Output the (X, Y) coordinate of the center of the cell containing the given text.  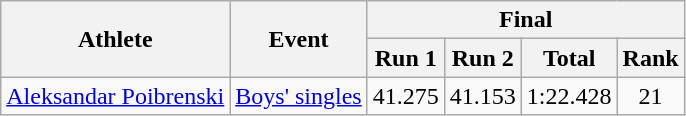
Final (526, 20)
Total (569, 58)
21 (650, 96)
Aleksandar Poibrenski (116, 96)
Run 2 (482, 58)
Athlete (116, 39)
41.153 (482, 96)
41.275 (406, 96)
Rank (650, 58)
1:22.428 (569, 96)
Boys' singles (298, 96)
Run 1 (406, 58)
Event (298, 39)
